Determine the [x, y] coordinate at the center of the cell enclosing the given text.  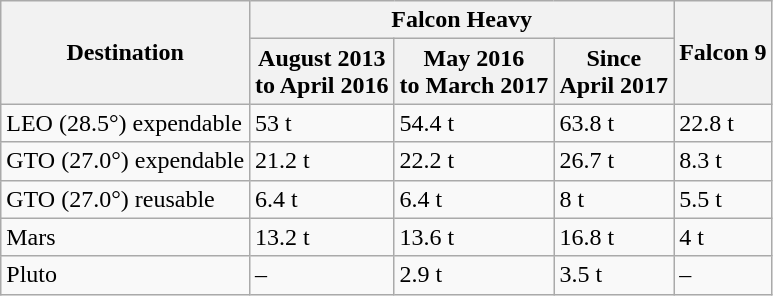
22.8 t [723, 123]
August 2013to April 2016 [322, 72]
GTO (27.0°) expendable [126, 161]
Pluto [126, 275]
53 t [322, 123]
22.2 t [474, 161]
5.5 t [723, 199]
GTO (27.0°) reusable [126, 199]
3.5 t [614, 275]
Mars [126, 237]
4 t [723, 237]
26.7 t [614, 161]
Falcon 9 [723, 52]
21.2 t [322, 161]
54.4 t [474, 123]
SinceApril 2017 [614, 72]
13.6 t [474, 237]
Falcon Heavy [462, 20]
8.3 t [723, 161]
May 2016to March 2017 [474, 72]
8 t [614, 199]
Destination [126, 52]
16.8 t [614, 237]
2.9 t [474, 275]
13.2 t [322, 237]
63.8 t [614, 123]
LEO (28.5°) expendable [126, 123]
